Provide the [X, Y] coordinate of the cell's center where the given text is located.  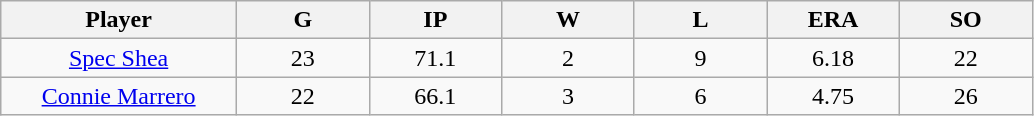
3 [568, 96]
26 [966, 96]
ERA [834, 20]
IP [436, 20]
Connie Marrero [119, 96]
4.75 [834, 96]
23 [302, 58]
2 [568, 58]
6 [700, 96]
6.18 [834, 58]
66.1 [436, 96]
G [302, 20]
W [568, 20]
Spec Shea [119, 58]
L [700, 20]
71.1 [436, 58]
9 [700, 58]
Player [119, 20]
SO [966, 20]
